Capture the cell that displays the provided text and extract its (x, y) central coordinate. 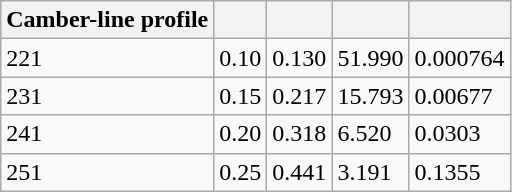
221 (108, 58)
0.130 (300, 58)
Camber-line profile (108, 20)
3.191 (370, 172)
0.10 (240, 58)
0.25 (240, 172)
231 (108, 96)
0.1355 (460, 172)
15.793 (370, 96)
6.520 (370, 134)
251 (108, 172)
0.00677 (460, 96)
0.0303 (460, 134)
241 (108, 134)
0.318 (300, 134)
0.217 (300, 96)
0.15 (240, 96)
51.990 (370, 58)
0.20 (240, 134)
0.000764 (460, 58)
0.441 (300, 172)
